Search for the cell housing the specified text and yield its [X, Y] center coordinate. 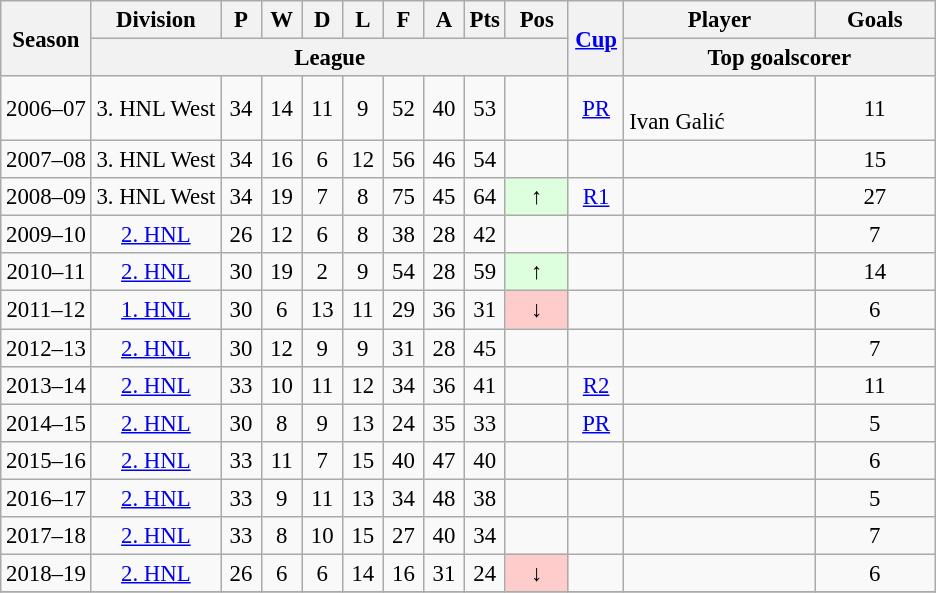
Cup [596, 38]
52 [404, 108]
R1 [596, 197]
75 [404, 197]
Top goalscorer [780, 58]
2014–15 [46, 423]
L [362, 20]
53 [484, 108]
Goals [874, 20]
2010–11 [46, 273]
46 [444, 160]
2012–13 [46, 348]
Pos [536, 20]
2007–08 [46, 160]
Pts [484, 20]
2008–09 [46, 197]
56 [404, 160]
1. HNL [156, 310]
59 [484, 273]
Season [46, 38]
W [282, 20]
Division [156, 20]
41 [484, 385]
P [242, 20]
2018–19 [46, 573]
2015–16 [46, 460]
Player [720, 20]
2011–12 [46, 310]
2 [322, 273]
2016–17 [46, 498]
A [444, 20]
48 [444, 498]
29 [404, 310]
F [404, 20]
64 [484, 197]
2013–14 [46, 385]
R2 [596, 385]
2006–07 [46, 108]
2009–10 [46, 235]
League [330, 58]
47 [444, 460]
D [322, 20]
35 [444, 423]
2017–18 [46, 536]
Ivan Galić [720, 108]
42 [484, 235]
